For the text-containing cell, return its midpoint in [x, y] coordinate format. 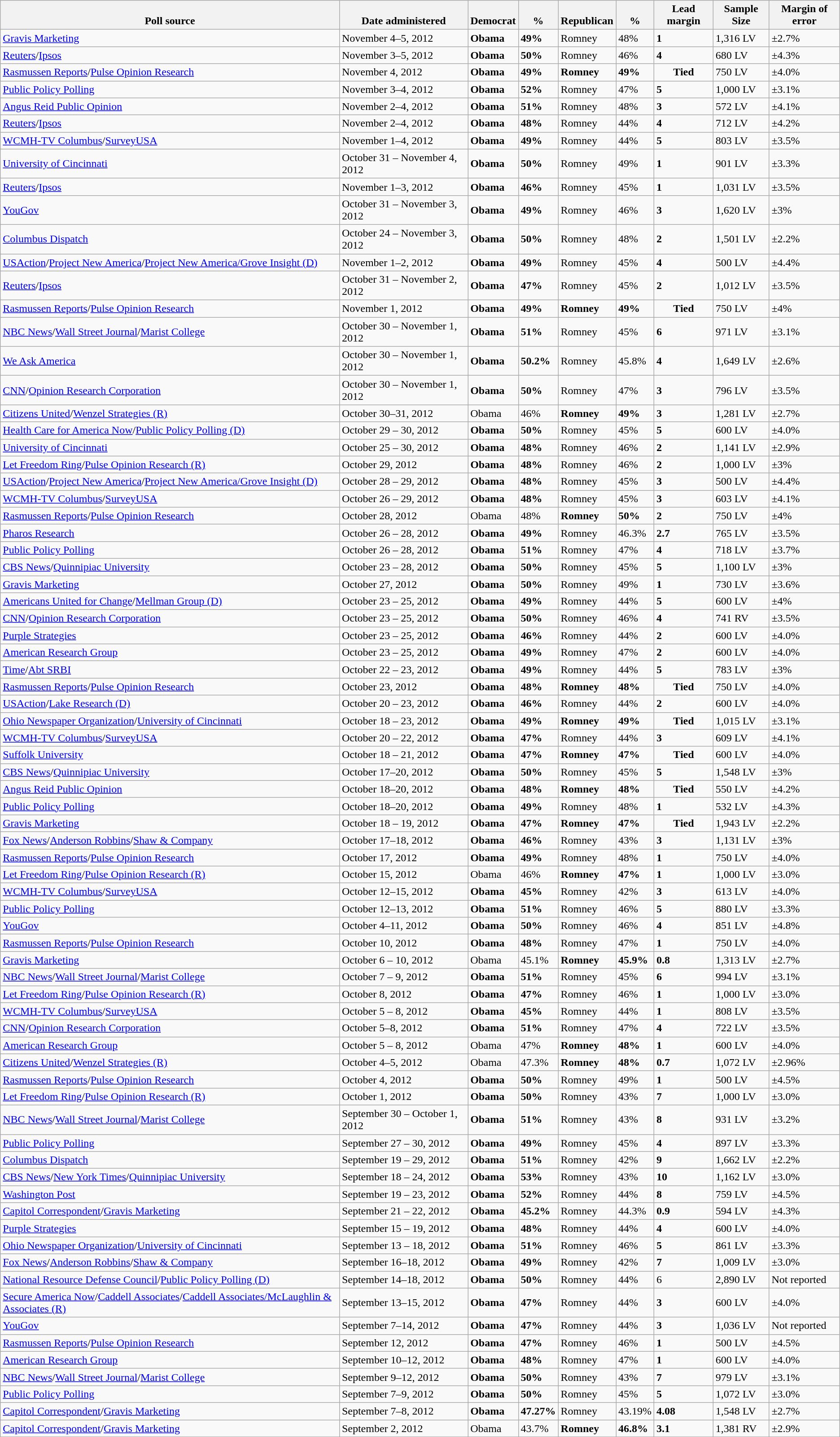
Democrat [493, 15]
1,381 RV [741, 1428]
October 29, 2012 [403, 464]
±2.6% [804, 361]
759 LV [741, 1194]
53% [538, 1177]
603 LV [741, 499]
October 12–13, 2012 [403, 909]
October 20 – 23, 2012 [403, 704]
Margin of error [804, 15]
USAction/Lake Research (D) [170, 704]
November 1–4, 2012 [403, 140]
September 13 – 18, 2012 [403, 1245]
October 29 – 30, 2012 [403, 430]
Republican [587, 15]
September 16–18, 2012 [403, 1262]
October 6 – 10, 2012 [403, 960]
Americans United for Change/Mellman Group (D) [170, 601]
October 26 – 29, 2012 [403, 499]
4.08 [684, 1411]
October 28 – 29, 2012 [403, 482]
1,281 LV [741, 413]
Health Care for America Now/Public Policy Polling (D) [170, 430]
September 13–15, 2012 [403, 1302]
47.27% [538, 1411]
1,162 LV [741, 1177]
September 19 – 29, 2012 [403, 1160]
September 21 – 22, 2012 [403, 1211]
October 5–8, 2012 [403, 1028]
October 23 – 28, 2012 [403, 567]
September 10–12, 2012 [403, 1360]
November 4, 2012 [403, 72]
September 7–8, 2012 [403, 1411]
±3.2% [804, 1119]
613 LV [741, 892]
September 14–18, 2012 [403, 1279]
September 19 – 23, 2012 [403, 1194]
851 LV [741, 926]
Pharos Research [170, 533]
1,649 LV [741, 361]
September 27 – 30, 2012 [403, 1143]
47.3% [538, 1062]
3.1 [684, 1428]
1,036 LV [741, 1326]
November 1–2, 2012 [403, 263]
September 7–14, 2012 [403, 1326]
September 7–9, 2012 [403, 1394]
October 17–20, 2012 [403, 772]
0.7 [684, 1062]
October 17–18, 2012 [403, 840]
November 3–4, 2012 [403, 89]
2,890 LV [741, 1279]
October 15, 2012 [403, 875]
1,316 LV [741, 38]
September 9–12, 2012 [403, 1377]
880 LV [741, 909]
October 27, 2012 [403, 584]
October 18 – 23, 2012 [403, 721]
44.3% [634, 1211]
October 18 – 21, 2012 [403, 755]
1,141 LV [741, 447]
October 17, 2012 [403, 858]
National Resource Defense Council/Public Policy Polling (D) [170, 1279]
46.3% [634, 533]
722 LV [741, 1028]
43.7% [538, 1428]
1,031 LV [741, 187]
October 25 – 30, 2012 [403, 447]
October 10, 2012 [403, 943]
November 1, 2012 [403, 309]
10 [684, 1177]
October 31 – November 2, 2012 [403, 285]
1,009 LV [741, 1262]
971 LV [741, 332]
Suffolk University [170, 755]
50.2% [538, 361]
October 23, 2012 [403, 687]
Washington Post [170, 1194]
45.2% [538, 1211]
765 LV [741, 533]
October 28, 2012 [403, 516]
We Ask America [170, 361]
994 LV [741, 977]
45.1% [538, 960]
803 LV [741, 140]
1,012 LV [741, 285]
Time/Abt SRBI [170, 670]
1,015 LV [741, 721]
43.19% [634, 1411]
October 8, 2012 [403, 994]
594 LV [741, 1211]
712 LV [741, 123]
550 LV [741, 789]
2.7 [684, 533]
±3.7% [804, 550]
897 LV [741, 1143]
October 30–31, 2012 [403, 413]
0.9 [684, 1211]
±4.8% [804, 926]
718 LV [741, 550]
1,100 LV [741, 567]
October 31 – November 4, 2012 [403, 163]
783 LV [741, 670]
November 1–3, 2012 [403, 187]
Sample Size [741, 15]
9 [684, 1160]
October 4–5, 2012 [403, 1062]
September 2, 2012 [403, 1428]
November 4–5, 2012 [403, 38]
Date administered [403, 15]
1,943 LV [741, 823]
979 LV [741, 1377]
±2.96% [804, 1062]
October 12–15, 2012 [403, 892]
CBS News/New York Times/Quinnipiac University [170, 1177]
September 18 – 24, 2012 [403, 1177]
45.8% [634, 361]
November 3–5, 2012 [403, 55]
October 20 – 22, 2012 [403, 738]
741 RV [741, 618]
861 LV [741, 1245]
1,131 LV [741, 840]
0.8 [684, 960]
±3.6% [804, 584]
October 4, 2012 [403, 1079]
931 LV [741, 1119]
532 LV [741, 806]
46.8% [634, 1428]
730 LV [741, 584]
October 22 – 23, 2012 [403, 670]
October 31 – November 3, 2012 [403, 210]
1,501 LV [741, 239]
September 15 – 19, 2012 [403, 1228]
October 7 – 9, 2012 [403, 977]
Lead margin [684, 15]
October 24 – November 3, 2012 [403, 239]
1,620 LV [741, 210]
October 18 – 19, 2012 [403, 823]
1,313 LV [741, 960]
45.9% [634, 960]
1,662 LV [741, 1160]
Secure America Now/Caddell Associates/Caddell Associates/McLaughlin & Associates (R) [170, 1302]
October 4–11, 2012 [403, 926]
609 LV [741, 738]
796 LV [741, 390]
Poll source [170, 15]
901 LV [741, 163]
September 12, 2012 [403, 1343]
October 1, 2012 [403, 1096]
572 LV [741, 106]
680 LV [741, 55]
September 30 – October 1, 2012 [403, 1119]
808 LV [741, 1011]
